For the text-containing cell, return its midpoint in [X, Y] coordinate format. 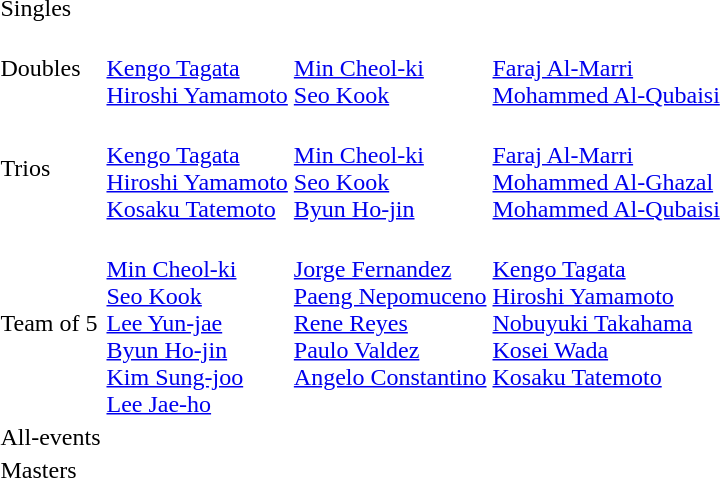
Jorge FernandezPaeng NepomucenoRene ReyesPaulo ValdezAngelo Constantino [390, 323]
Min Cheol-kiSeo KookByun Ho-jin [390, 168]
Kengo TagataHiroshi Yamamoto [197, 68]
Min Cheol-kiSeo Kook [390, 68]
Kengo TagataHiroshi YamamotoKosaku Tatemoto [197, 168]
Min Cheol-kiSeo KookLee Yun-jaeByun Ho-jinKim Sung-jooLee Jae-ho [197, 323]
